Return the [x, y] coordinate for the center point of the cell that contains the specified text.  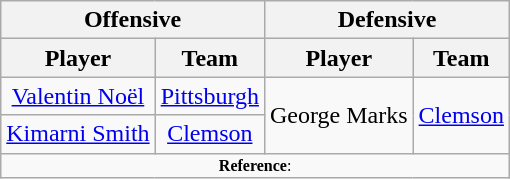
Kimarni Smith [78, 134]
Defensive [386, 20]
George Marks [338, 115]
Valentin Noël [78, 96]
Offensive [133, 20]
Reference: [256, 165]
Pittsburgh [210, 96]
